Capture the cell that displays the provided text and extract its (X, Y) central coordinate. 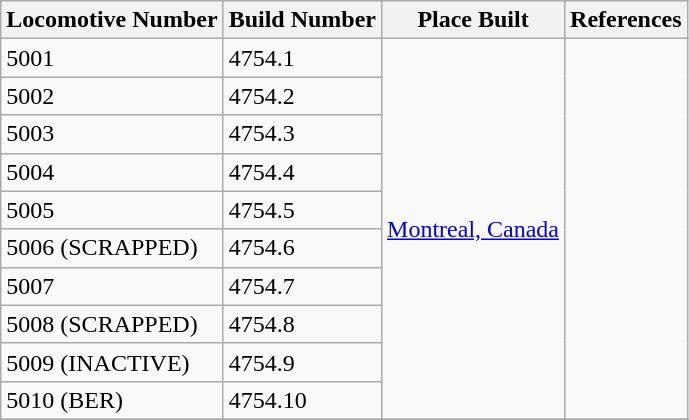
Place Built (474, 20)
5003 (112, 134)
4754.4 (302, 172)
4754.7 (302, 286)
4754.6 (302, 248)
5007 (112, 286)
5002 (112, 96)
4754.9 (302, 362)
References (626, 20)
5001 (112, 58)
5008 (SCRAPPED) (112, 324)
4754.8 (302, 324)
4754.3 (302, 134)
4754.1 (302, 58)
4754.10 (302, 400)
5009 (INACTIVE) (112, 362)
Build Number (302, 20)
4754.5 (302, 210)
5006 (SCRAPPED) (112, 248)
5010 (BER) (112, 400)
5005 (112, 210)
4754.2 (302, 96)
Locomotive Number (112, 20)
5004 (112, 172)
Montreal, Canada (474, 230)
